Provide the (X, Y) coordinate of the cell's center where the given text is located.  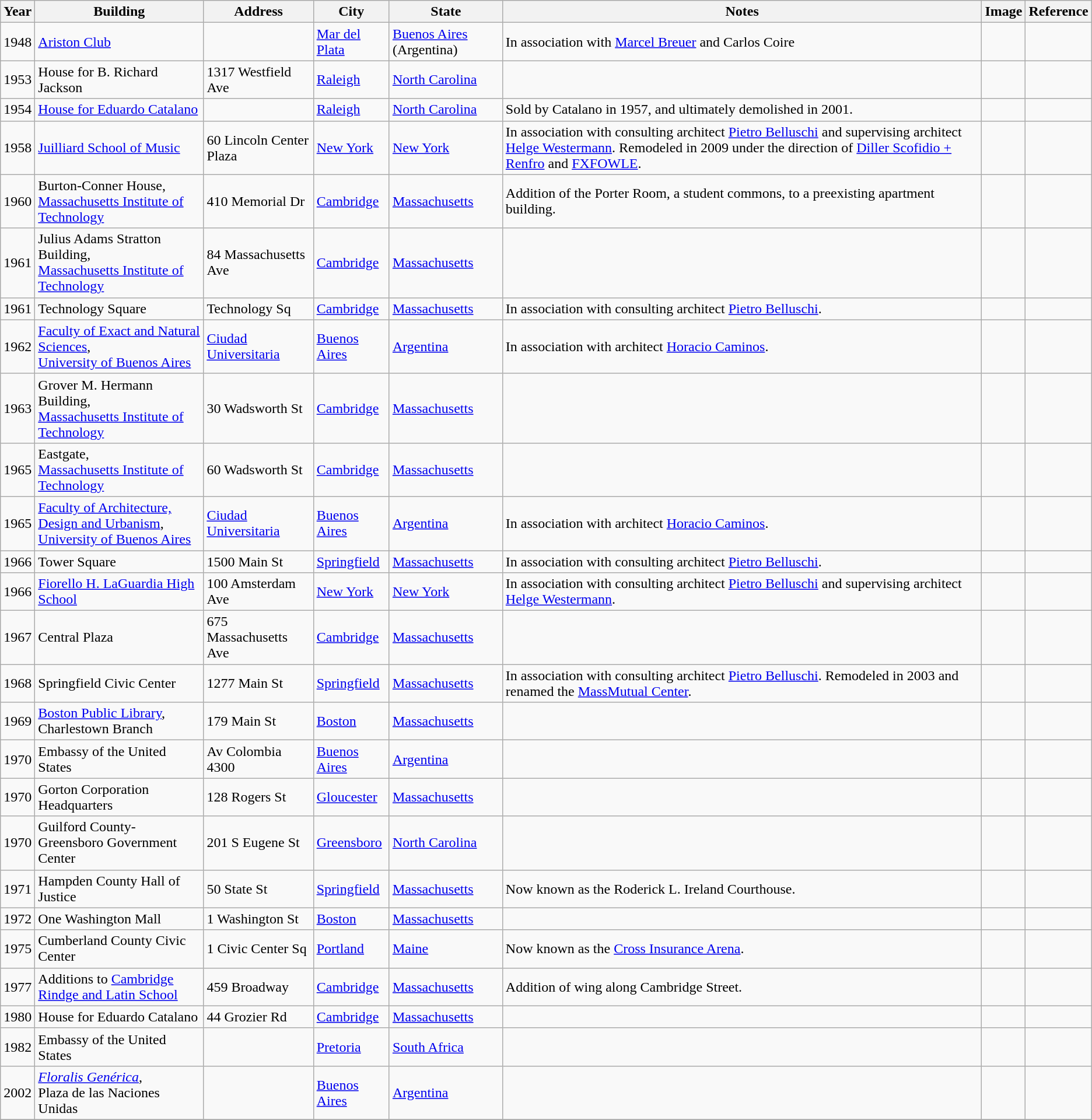
Sold by Catalano in 1957, and ultimately demolished in 2001. (742, 110)
South Africa (446, 1046)
1958 (17, 148)
Julius Adams Stratton Building,Massachusetts Institute of Technology (119, 262)
Building (119, 12)
1972 (17, 919)
1969 (17, 721)
Juilliard School of Music (119, 148)
State (446, 12)
1968 (17, 684)
1277 Main St (258, 684)
Av Colombia 4300 (258, 759)
1962 (17, 346)
Notes (742, 12)
Greensboro (351, 843)
44 Grozier Rd (258, 1017)
Technology Square (119, 309)
Technology Sq (258, 309)
410 Memorial Dr (258, 201)
50 State St (258, 889)
459 Broadway (258, 987)
Addition of the Porter Room, a student commons, to a preexisting apartment building. (742, 201)
60 Lincoln Center Plaza (258, 148)
1971 (17, 889)
Hampden County Hall of Justice (119, 889)
84 Massachusetts Ave (258, 262)
179 Main St (258, 721)
Now known as the Roderick L. Ireland Courthouse. (742, 889)
1953 (17, 79)
100 Amsterdam Ave (258, 591)
Faculty of Architecture, Design and Urbanism,University of Buenos Aires (119, 523)
Tower Square (119, 562)
Fiorello H. LaGuardia High School (119, 591)
1317 Westfield Ave (258, 79)
Maine (446, 949)
1954 (17, 110)
Additions to Cambridge Rindge and Latin School (119, 987)
Image (1003, 12)
1967 (17, 638)
128 Rogers St (258, 797)
Gorton Corporation Headquarters (119, 797)
Central Plaza (119, 638)
1960 (17, 201)
1 Civic Center Sq (258, 949)
Mar del Plata (351, 42)
Reference (1058, 12)
Ariston Club (119, 42)
201 S Eugene St (258, 843)
Pretoria (351, 1046)
1500 Main St (258, 562)
Address (258, 12)
Burton-Conner House,Massachusetts Institute of Technology (119, 201)
Addition of wing along Cambridge Street. (742, 987)
Grover M. Hermann Building,Massachusetts Institute of Technology (119, 408)
Springfield Civic Center (119, 684)
675 Massachusetts Ave (258, 638)
Now known as the Cross Insurance Arena. (742, 949)
Eastgate,Massachusetts Institute of Technology (119, 470)
Boston Public Library, Charlestown Branch (119, 721)
1948 (17, 42)
1977 (17, 987)
Guilford County-Greensboro Government Center (119, 843)
1982 (17, 1046)
Gloucester (351, 797)
1980 (17, 1017)
Floralis Genérica,Plaza de las Naciones Unidas (119, 1093)
Year (17, 12)
In association with consulting architect Pietro Belluschi and supervising architect Helge Westermann. (742, 591)
One Washington Mall (119, 919)
1963 (17, 408)
2002 (17, 1093)
In association with consulting architect Pietro Belluschi. Remodeled in 2003 and renamed the MassMutual Center. (742, 684)
City (351, 12)
1975 (17, 949)
Faculty of Exact and Natural Sciences,University of Buenos Aires (119, 346)
Cumberland County Civic Center (119, 949)
Portland (351, 949)
Buenos Aires (Argentina) (446, 42)
1 Washington St (258, 919)
30 Wadsworth St (258, 408)
House for B. Richard Jackson (119, 79)
In association with Marcel Breuer and Carlos Coire (742, 42)
60 Wadsworth St (258, 470)
